Determine the (x, y) coordinate at the center of the cell enclosing the given text.  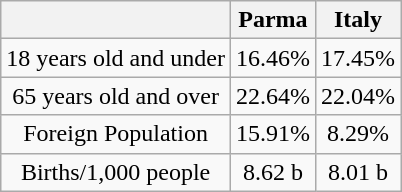
Births/1,000 people (116, 172)
8.29% (358, 134)
15.91% (272, 134)
Italy (358, 20)
8.01 b (358, 172)
65 years old and over (116, 96)
8.62 b (272, 172)
22.64% (272, 96)
17.45% (358, 58)
22.04% (358, 96)
Foreign Population (116, 134)
16.46% (272, 58)
Parma (272, 20)
18 years old and under (116, 58)
